Scan for the cell matching the given text and deliver its [x, y] coordinate at center. 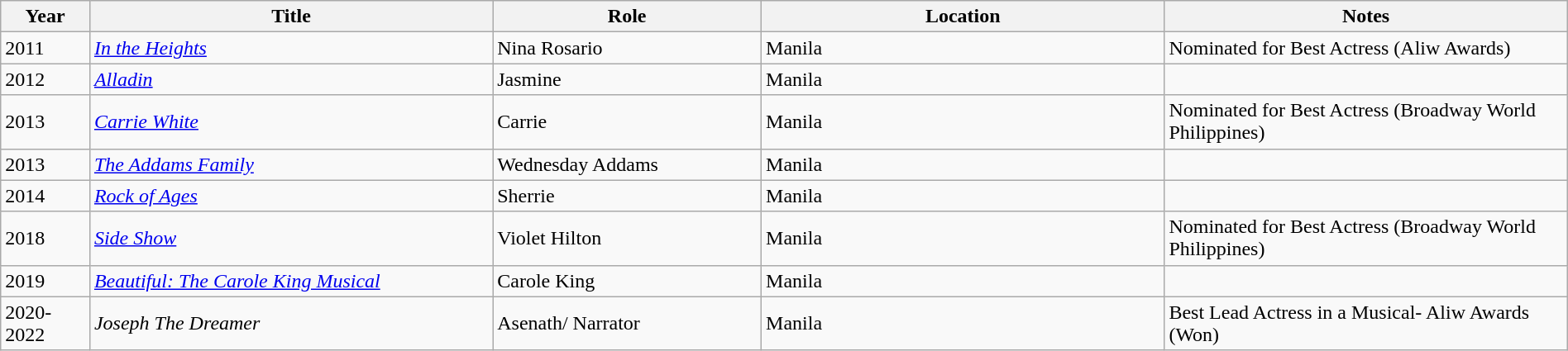
Location [963, 17]
Alladin [291, 79]
Asenath/ Narrator [627, 324]
Nominated for Best Actress (Aliw Awards) [1366, 48]
Beautiful: The Carole King Musical [291, 281]
2011 [45, 48]
Carole King [627, 281]
Best Lead Actress in a Musical- Aliw Awards (Won) [1366, 324]
Wednesday Addams [627, 164]
Year [45, 17]
Carrie White [291, 122]
Violet Hilton [627, 238]
Nina Rosario [627, 48]
Notes [1366, 17]
Title [291, 17]
Sherrie [627, 196]
In the Heights [291, 48]
2019 [45, 281]
Side Show [291, 238]
Role [627, 17]
The Addams Family [291, 164]
2020-2022 [45, 324]
2018 [45, 238]
Carrie [627, 122]
Joseph The Dreamer [291, 324]
Jasmine [627, 79]
Rock of Ages [291, 196]
2012 [45, 79]
2014 [45, 196]
